Identify which cell holds the provided text, then report its [X, Y] central coordinate. 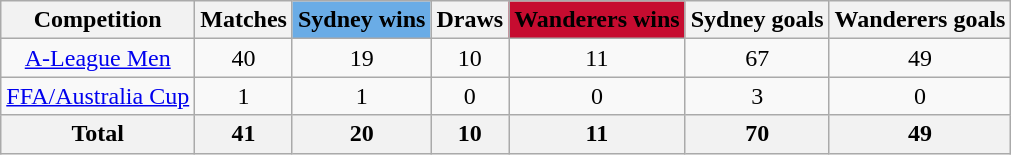
Sydney goals [757, 20]
Total [98, 134]
A-League Men [98, 58]
Matches [244, 20]
67 [757, 58]
40 [244, 58]
41 [244, 134]
3 [757, 96]
Wanderers wins [598, 20]
Competition [98, 20]
70 [757, 134]
Wanderers goals [920, 20]
Sydney wins [361, 20]
19 [361, 58]
20 [361, 134]
FFA/Australia Cup [98, 96]
Draws [470, 20]
